Provide the (X, Y) coordinate of the cell's center where the given text is located.  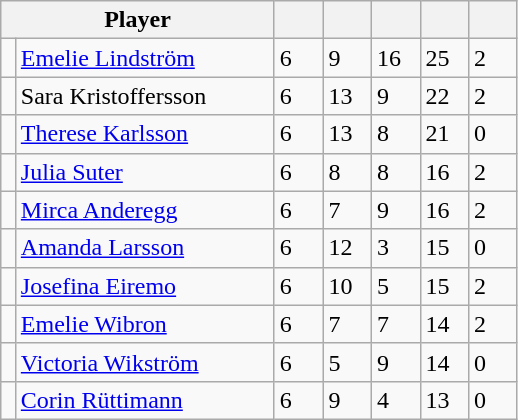
4 (396, 400)
Mirca Anderegg (144, 210)
Victoria Wikström (144, 362)
22 (444, 96)
10 (348, 286)
Emelie Lindström (144, 58)
12 (348, 248)
Player (138, 20)
Therese Karlsson (144, 134)
Emelie Wibron (144, 324)
Josefina Eiremo (144, 286)
Sara Kristoffersson (144, 96)
Julia Suter (144, 172)
Amanda Larsson (144, 248)
21 (444, 134)
25 (444, 58)
Corin Rüttimann (144, 400)
3 (396, 248)
